Capture the cell that displays the provided text and extract its (x, y) central coordinate. 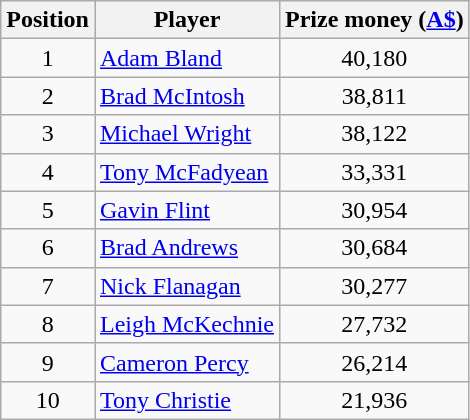
7 (48, 286)
38,811 (374, 96)
Nick Flanagan (186, 286)
40,180 (374, 58)
Position (48, 20)
10 (48, 400)
26,214 (374, 362)
Prize money (A$) (374, 20)
1 (48, 58)
30,684 (374, 248)
Michael Wright (186, 134)
Gavin Flint (186, 210)
Adam Bland (186, 58)
3 (48, 134)
Leigh McKechnie (186, 324)
6 (48, 248)
Tony McFadyean (186, 172)
8 (48, 324)
27,732 (374, 324)
38,122 (374, 134)
2 (48, 96)
Brad Andrews (186, 248)
4 (48, 172)
9 (48, 362)
30,954 (374, 210)
Brad McIntosh (186, 96)
Player (186, 20)
5 (48, 210)
Tony Christie (186, 400)
21,936 (374, 400)
Cameron Percy (186, 362)
33,331 (374, 172)
30,277 (374, 286)
